From the cell containing the given text, extract its center point as (x, y) coordinate. 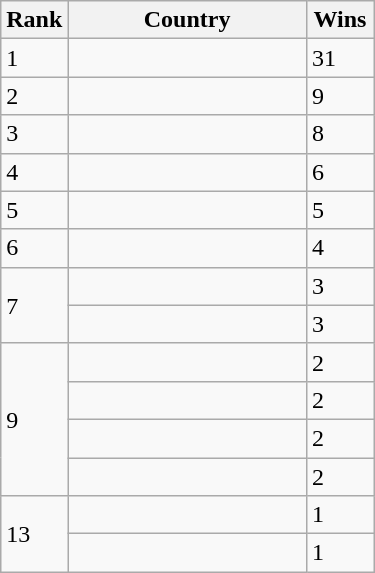
Rank (34, 20)
Country (188, 20)
31 (340, 58)
7 (34, 305)
13 (34, 534)
8 (340, 134)
Wins (340, 20)
